Pinpoint the cell where the given text exists, returning its [X, Y] midpoint coordinate. 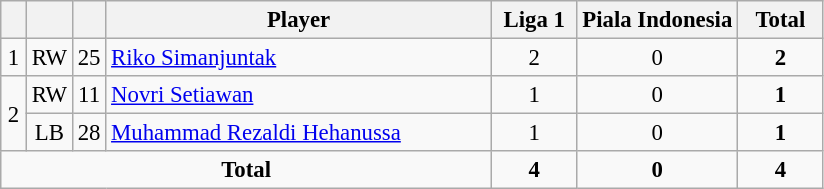
28 [88, 133]
LB [49, 133]
Riko Simanjuntak [299, 58]
25 [88, 58]
11 [88, 95]
Player [299, 20]
Liga 1 [534, 20]
Piala Indonesia [658, 20]
Muhammad Rezaldi Hehanussa [299, 133]
Novri Setiawan [299, 95]
